For the text-containing cell, return its midpoint in (X, Y) coordinate format. 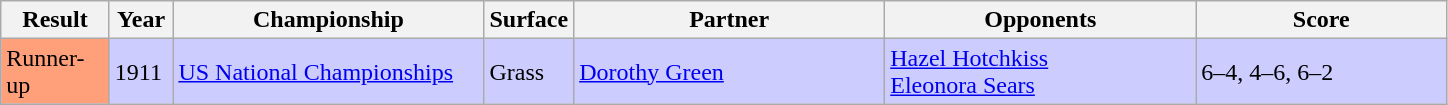
Opponents (1040, 20)
Hazel Hotchkiss Eleonora Sears (1040, 72)
Championship (328, 20)
Result (56, 20)
Grass (529, 72)
Dorothy Green (730, 72)
Partner (730, 20)
Year (141, 20)
6–4, 4–6, 6–2 (1322, 72)
Runner-up (56, 72)
Surface (529, 20)
US National Championships (328, 72)
Score (1322, 20)
1911 (141, 72)
